Pinpoint the cell where the given text exists, returning its (x, y) midpoint coordinate. 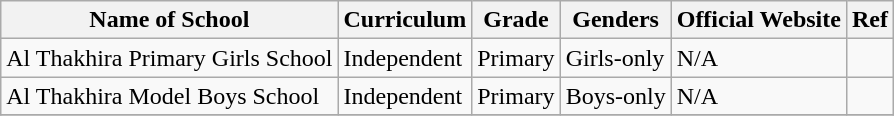
Ref (870, 20)
Grade (516, 20)
Curriculum (405, 20)
Name of School (170, 20)
Boys-only (616, 96)
Official Website (758, 20)
Girls-only (616, 58)
Al Thakhira Primary Girls School (170, 58)
Al Thakhira Model Boys School (170, 96)
Genders (616, 20)
